Pinpoint the cell where the given text exists, returning its [x, y] midpoint coordinate. 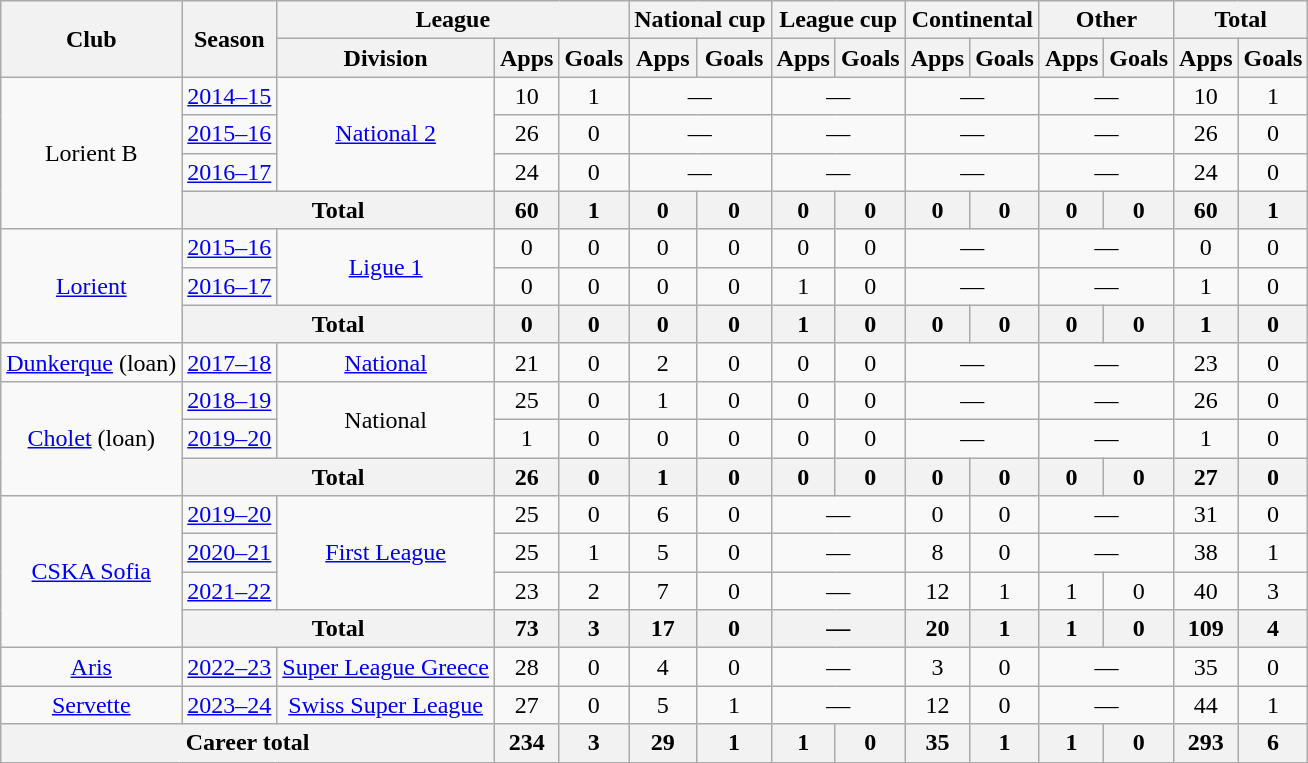
First League [386, 553]
Lorient B [92, 153]
Other [1106, 20]
234 [526, 743]
21 [526, 362]
2020–21 [230, 553]
Swiss Super League [386, 705]
31 [1206, 515]
2023–24 [230, 705]
20 [937, 629]
Servette [92, 705]
38 [1206, 553]
293 [1206, 743]
League cup [838, 20]
Aris [92, 667]
League [453, 20]
2018–19 [230, 400]
2017–18 [230, 362]
Ligue 1 [386, 267]
28 [526, 667]
CSKA Sofia [92, 572]
7 [663, 591]
2014–15 [230, 96]
17 [663, 629]
109 [1206, 629]
40 [1206, 591]
Continental [972, 20]
Division [386, 58]
Cholet (loan) [92, 438]
Lorient [92, 286]
2022–23 [230, 667]
44 [1206, 705]
29 [663, 743]
8 [937, 553]
Dunkerque (loan) [92, 362]
National cup [700, 20]
Career total [248, 743]
Season [230, 39]
73 [526, 629]
Super League Greece [386, 667]
National 2 [386, 134]
2021–22 [230, 591]
Club [92, 39]
